Find where the given text appears and provide that cell's center as [x, y] coordinate. 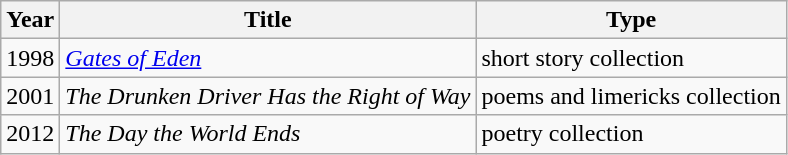
Year [30, 20]
Gates of Eden [268, 58]
poetry collection [631, 134]
The Day the World Ends [268, 134]
Type [631, 20]
poems and limericks collection [631, 96]
Title [268, 20]
2012 [30, 134]
2001 [30, 96]
short story collection [631, 58]
1998 [30, 58]
The Drunken Driver Has the Right of Way [268, 96]
